Find where the given text appears and provide that cell's center as (X, Y) coordinate. 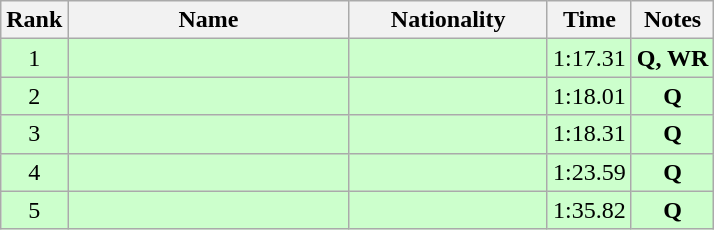
1:35.82 (589, 210)
2 (34, 96)
Rank (34, 20)
Notes (672, 20)
1:18.31 (589, 134)
Q, WR (672, 58)
3 (34, 134)
1 (34, 58)
1:18.01 (589, 96)
Time (589, 20)
5 (34, 210)
Name (208, 20)
Nationality (448, 20)
4 (34, 172)
1:17.31 (589, 58)
1:23.59 (589, 172)
